Identify which cell holds the provided text, then report its [x, y] central coordinate. 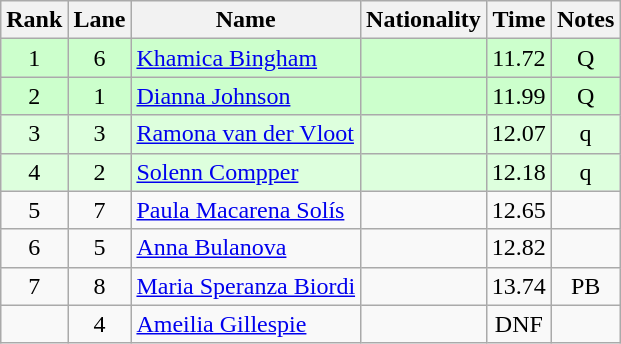
12.18 [518, 172]
Time [518, 20]
Name [246, 20]
Paula Macarena Solís [246, 210]
Rank [34, 20]
Maria Speranza Biordi [246, 286]
12.65 [518, 210]
11.99 [518, 96]
Ramona van der Vloot [246, 134]
Solenn Compper [246, 172]
Ameilia Gillespie [246, 324]
13.74 [518, 286]
Lane [100, 20]
Nationality [424, 20]
Khamica Bingham [246, 58]
Notes [585, 20]
DNF [518, 324]
Anna Bulanova [246, 248]
11.72 [518, 58]
8 [100, 286]
12.82 [518, 248]
12.07 [518, 134]
Dianna Johnson [246, 96]
PB [585, 286]
